Extract the (x, y) coordinate from the center of the cell holding the provided text.  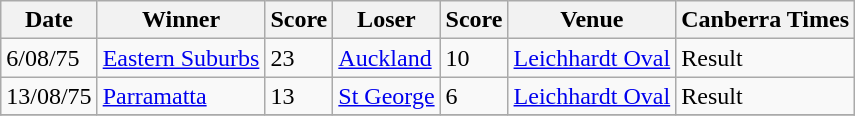
10 (474, 58)
13 (299, 96)
6/08/75 (49, 58)
St George (386, 96)
23 (299, 58)
Parramatta (181, 96)
Date (49, 20)
Eastern Suburbs (181, 58)
Canberra Times (766, 20)
Auckland (386, 58)
6 (474, 96)
Loser (386, 20)
Winner (181, 20)
Venue (592, 20)
13/08/75 (49, 96)
